Output the [X, Y] coordinate of the center of the cell containing the given text.  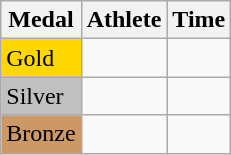
Medal [41, 20]
Athlete [124, 20]
Gold [41, 58]
Silver [41, 96]
Time [199, 20]
Bronze [41, 134]
